Find where the given text appears and provide that cell's center as [X, Y] coordinate. 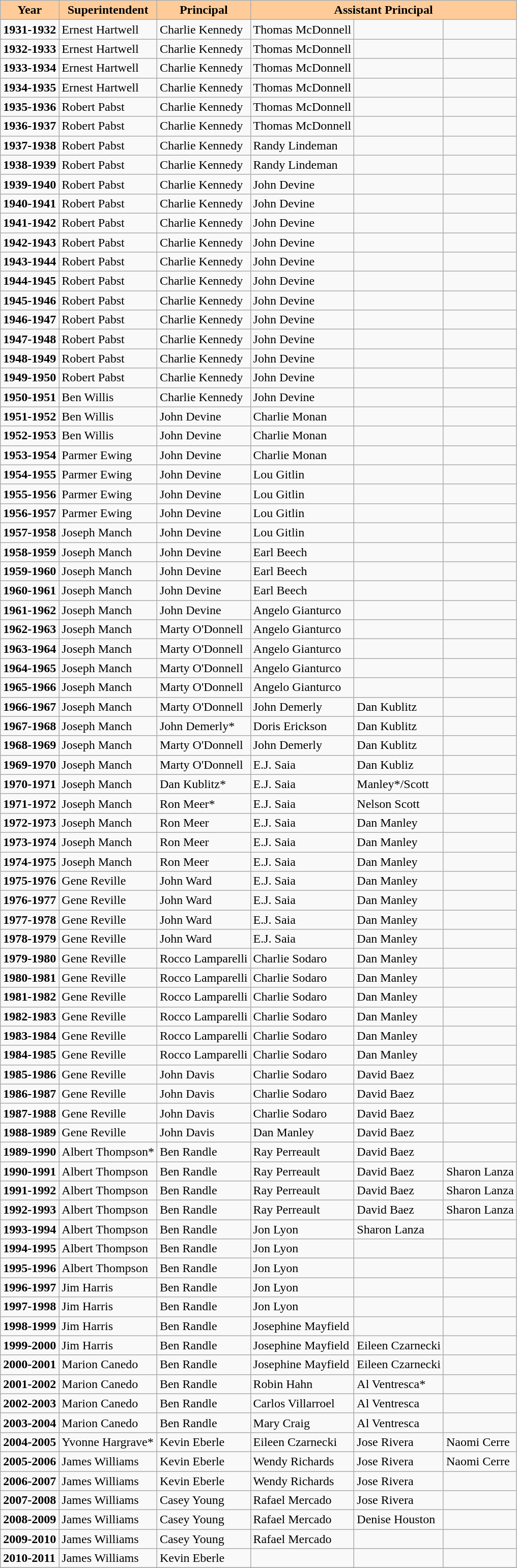
2009-2010 [30, 1539]
2000-2001 [30, 1365]
1986-1987 [30, 1094]
1936-1937 [30, 126]
1972-1973 [30, 823]
Carlos Villarroel [302, 1403]
1993-1994 [30, 1229]
1939-1940 [30, 184]
1992-1993 [30, 1210]
1961-1962 [30, 610]
1968-1969 [30, 745]
2004-2005 [30, 1442]
Ron Meer* [204, 803]
1931-1932 [30, 29]
1979-1980 [30, 958]
1962-1963 [30, 629]
1971-1972 [30, 803]
1948-1949 [30, 358]
2003-2004 [30, 1423]
1954-1955 [30, 474]
2001-2002 [30, 1384]
1981-1982 [30, 997]
1932-1933 [30, 49]
Superintendent [108, 10]
2010-2011 [30, 1558]
1995-1996 [30, 1268]
1958-1959 [30, 552]
2005-2006 [30, 1461]
Principal [204, 10]
Denise Houston [399, 1520]
1959-1960 [30, 571]
1942-1943 [30, 243]
1943-1944 [30, 262]
1956-1957 [30, 513]
1994-1995 [30, 1249]
1983-1984 [30, 1036]
1952-1953 [30, 436]
1974-1975 [30, 862]
1996-1997 [30, 1287]
Yvonne Hargrave* [108, 1442]
1969-1970 [30, 765]
1973-1974 [30, 842]
1944-1945 [30, 281]
1946-1947 [30, 320]
1982-1983 [30, 1016]
1999-2000 [30, 1345]
1970-1971 [30, 784]
1985-1986 [30, 1074]
1977-1978 [30, 920]
1997-1998 [30, 1307]
1945-1946 [30, 300]
2002-2003 [30, 1403]
1965-1966 [30, 687]
1938-1939 [30, 165]
Robin Hahn [302, 1384]
1949-1950 [30, 378]
1933-1934 [30, 68]
Al Ventresca* [399, 1384]
1935-1936 [30, 107]
1941-1942 [30, 223]
1976-1977 [30, 900]
1988-1989 [30, 1132]
Dan Kubliz [399, 765]
1998-1999 [30, 1326]
1984-1985 [30, 1055]
1953-1954 [30, 455]
Nelson Scott [399, 803]
1950-1951 [30, 397]
2007-2008 [30, 1500]
Manley*/Scott [399, 784]
1960-1961 [30, 591]
1990-1991 [30, 1171]
1980-1981 [30, 978]
Dan Kublitz* [204, 784]
2006-2007 [30, 1481]
John Demerly* [204, 726]
1940-1941 [30, 203]
1991-1992 [30, 1191]
1963-1964 [30, 649]
1975-1976 [30, 881]
Assistant Principal [384, 10]
Year [30, 10]
Doris Erickson [302, 726]
1967-1968 [30, 726]
Albert Thompson* [108, 1152]
1955-1956 [30, 494]
1966-1967 [30, 707]
1989-1990 [30, 1152]
1964-1965 [30, 668]
1987-1988 [30, 1113]
1934-1935 [30, 87]
1947-1948 [30, 339]
1937-1938 [30, 145]
2008-2009 [30, 1520]
1957-1958 [30, 532]
1951-1952 [30, 416]
1978-1979 [30, 939]
Mary Craig [302, 1423]
